Capture the cell that displays the provided text and extract its (X, Y) central coordinate. 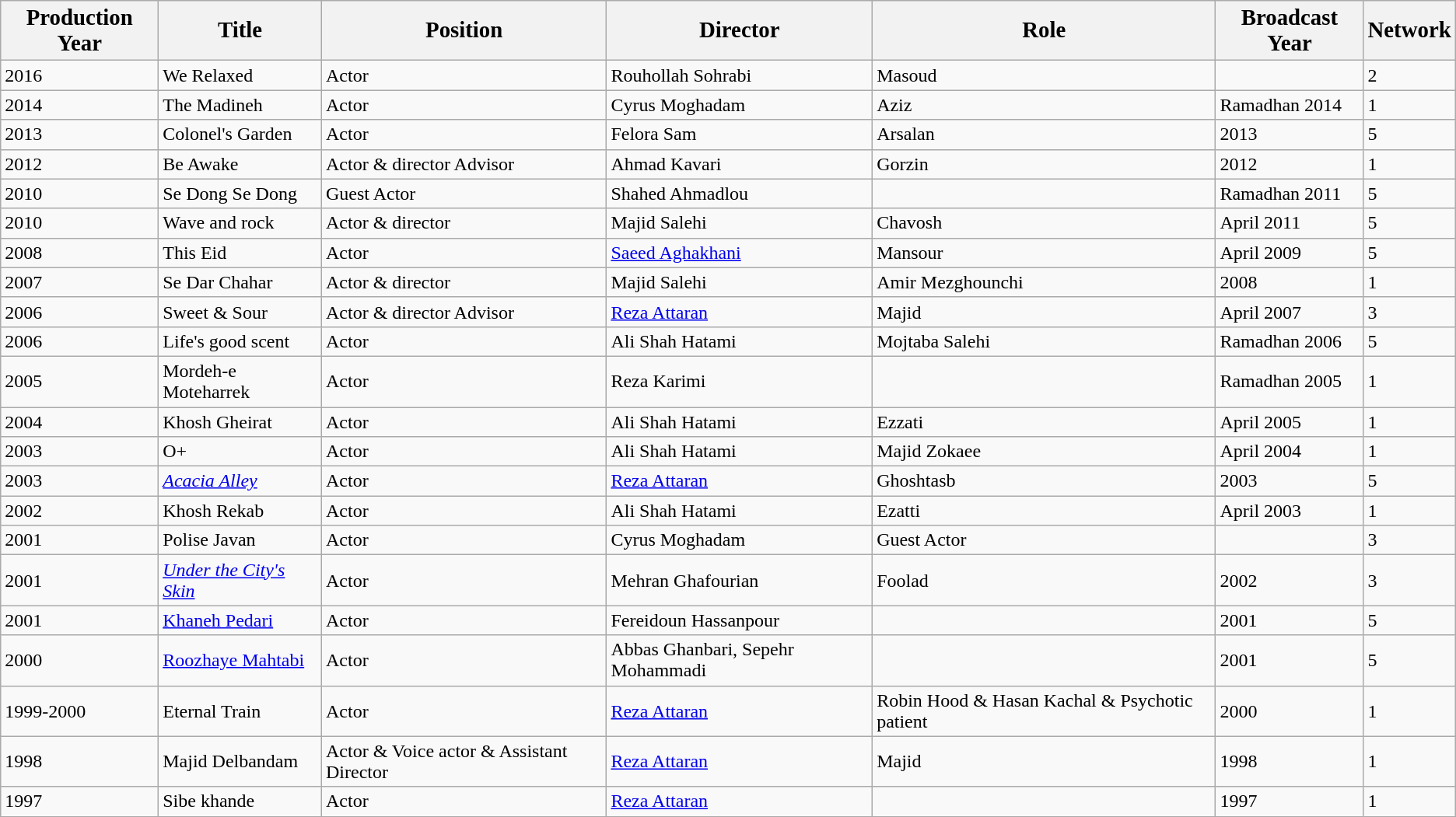
Abbas Ghanbari, Sepehr Mohammadi (740, 661)
April 2011 (1290, 223)
Se Dong Se Dong (240, 194)
Mordeh-e Moteharrek (240, 381)
2005 (79, 381)
Majid Zokaee (1044, 452)
This Eid (240, 253)
Amir Mezghounchi (1044, 282)
1999-2000 (79, 711)
Rouhollah Sohrabi (740, 75)
Ramadhan 2014 (1290, 105)
Network (1409, 31)
Mehran Ghafourian (740, 580)
April 2007 (1290, 312)
2014 (79, 105)
Gorzin (1044, 164)
April 2003 (1290, 511)
O+ (240, 452)
Production Year (79, 31)
Sibe khande (240, 801)
Colonel's Garden (240, 134)
Fereidoun Hassanpour (740, 620)
Position (464, 31)
Khosh Gheirat (240, 422)
Foolad (1044, 580)
Roozhaye Mahtabi (240, 661)
April 2004 (1290, 452)
Robin Hood & Hasan Kachal & Psychotic patient (1044, 711)
Polise Javan (240, 540)
Saeed Aghakhani (740, 253)
Khosh Rekab (240, 511)
Mojtaba Salehi (1044, 341)
Ghoshtasb (1044, 481)
April 2009 (1290, 253)
Life's good scent (240, 341)
Mansour (1044, 253)
The Madineh (240, 105)
Shahed Ahmadlou (740, 194)
2016 (79, 75)
Felora Sam (740, 134)
Arsalan (1044, 134)
April 2005 (1290, 422)
Broadcast Year (1290, 31)
Title (240, 31)
Sweet & Sour (240, 312)
Masoud (1044, 75)
Khaneh Pedari (240, 620)
Aziz (1044, 105)
Actor & Voice actor & Assistant Director (464, 762)
Ezatti (1044, 511)
Chavosh (1044, 223)
Acacia Alley (240, 481)
Ramadhan 2006 (1290, 341)
2 (1409, 75)
We Relaxed (240, 75)
Ramadhan 2005 (1290, 381)
Ezzati (1044, 422)
Ahmad Kavari (740, 164)
Wave and rock (240, 223)
2007 (79, 282)
Director (740, 31)
Be Awake (240, 164)
Role (1044, 31)
Under the City's Skin (240, 580)
Reza Karimi (740, 381)
Eternal Train (240, 711)
Ramadhan 2011 (1290, 194)
Se Dar Chahar (240, 282)
Majid Delbandam (240, 762)
2004 (79, 422)
